Identify which cell holds the provided text, then report its [X, Y] central coordinate. 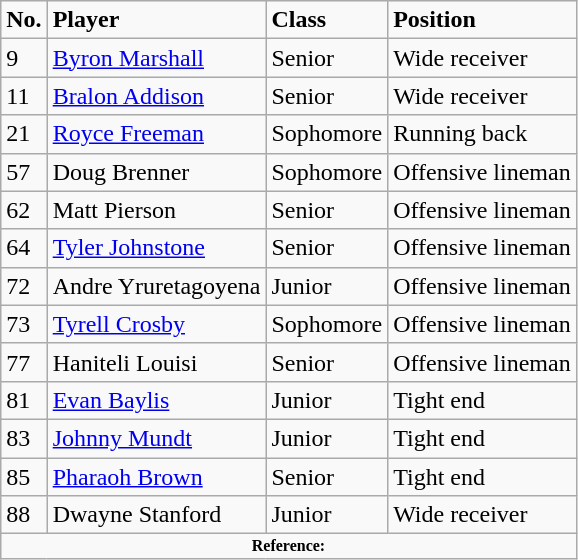
85 [24, 477]
77 [24, 362]
No. [24, 20]
88 [24, 515]
11 [24, 96]
Johnny Mundt [156, 438]
Bralon Addison [156, 96]
62 [24, 210]
Tyler Johnstone [156, 248]
73 [24, 324]
Pharaoh Brown [156, 477]
21 [24, 134]
Reference: [288, 546]
83 [24, 438]
Matt Pierson [156, 210]
Haniteli Louisi [156, 362]
Doug Brenner [156, 172]
9 [24, 58]
Andre Yruretagoyena [156, 286]
57 [24, 172]
Player [156, 20]
Class [327, 20]
Dwayne Stanford [156, 515]
72 [24, 286]
Tyrell Crosby [156, 324]
Position [482, 20]
Byron Marshall [156, 58]
Running back [482, 134]
Evan Baylis [156, 400]
81 [24, 400]
64 [24, 248]
Royce Freeman [156, 134]
